Pinpoint the cell where the given text exists, returning its [x, y] midpoint coordinate. 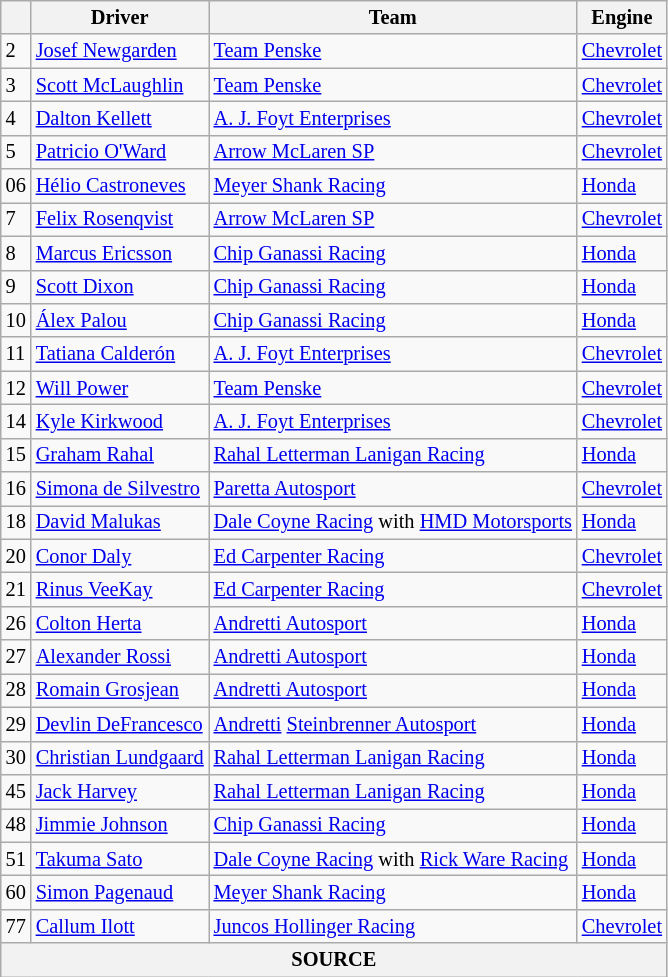
10 [16, 320]
Graham Rahal [120, 455]
51 [16, 859]
27 [16, 657]
12 [16, 388]
14 [16, 421]
Scott McLaughlin [120, 85]
16 [16, 489]
Conor Daly [120, 556]
3 [16, 85]
Dale Coyne Racing with Rick Ware Racing [393, 859]
Jack Harvey [120, 791]
Kyle Kirkwood [120, 421]
Tatiana Calderón [120, 354]
Christian Lundgaard [120, 758]
77 [16, 926]
Paretta Autosport [393, 489]
Andretti Steinbrenner Autosport [393, 724]
Alexander Rossi [120, 657]
06 [16, 186]
20 [16, 556]
45 [16, 791]
Scott Dixon [120, 287]
Marcus Ericsson [120, 253]
Engine [622, 17]
Josef Newgarden [120, 51]
Álex Palou [120, 320]
5 [16, 152]
Simon Pagenaud [120, 892]
60 [16, 892]
Simona de Silvestro [120, 489]
15 [16, 455]
Hélio Castroneves [120, 186]
Devlin DeFrancesco [120, 724]
29 [16, 724]
18 [16, 522]
11 [16, 354]
21 [16, 589]
7 [16, 219]
Team [393, 17]
Takuma Sato [120, 859]
Jimmie Johnson [120, 825]
SOURCE [334, 960]
48 [16, 825]
Romain Grosjean [120, 690]
8 [16, 253]
Rinus VeeKay [120, 589]
30 [16, 758]
Felix Rosenqvist [120, 219]
Dale Coyne Racing with HMD Motorsports [393, 522]
Callum Ilott [120, 926]
Juncos Hollinger Racing [393, 926]
4 [16, 118]
26 [16, 623]
9 [16, 287]
Dalton Kellett [120, 118]
2 [16, 51]
Driver [120, 17]
Patricio O'Ward [120, 152]
Will Power [120, 388]
28 [16, 690]
Colton Herta [120, 623]
David Malukas [120, 522]
